Detect which cell encompasses the target text, then output its [x, y] center coordinate. 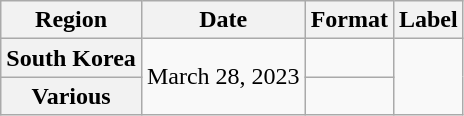
Format [349, 20]
South Korea [72, 58]
Label [428, 20]
Date [223, 20]
Various [72, 96]
March 28, 2023 [223, 77]
Region [72, 20]
